Identify which cell holds the provided text, then report its (X, Y) central coordinate. 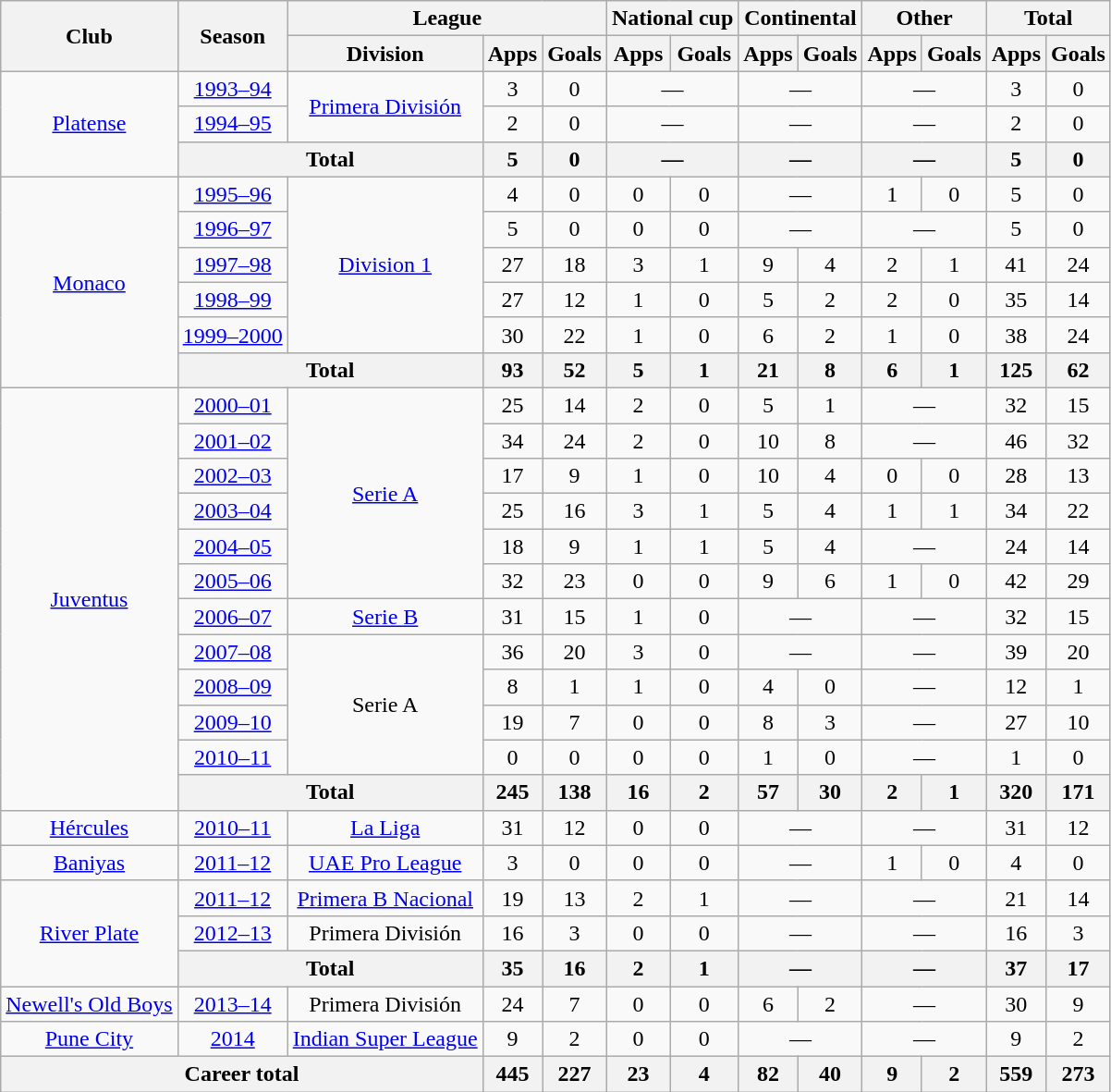
Juventus (89, 599)
36 (512, 652)
Primera B Nacional (385, 898)
2014 (233, 1039)
Hércules (89, 828)
2006–07 (233, 617)
La Liga (385, 828)
52 (575, 370)
38 (1016, 335)
League (447, 18)
2009–10 (233, 722)
Serie B (385, 617)
2007–08 (233, 652)
Club (89, 36)
46 (1016, 441)
Monaco (89, 282)
138 (575, 792)
National cup (672, 18)
2008–09 (233, 687)
171 (1079, 792)
Pune City (89, 1039)
1999–2000 (233, 335)
2000–01 (233, 405)
Newell's Old Boys (89, 1003)
245 (512, 792)
2012–13 (233, 933)
227 (575, 1074)
2013–14 (233, 1003)
Other (924, 18)
39 (1016, 652)
29 (1079, 582)
Career total (242, 1074)
1995–96 (233, 194)
Platense (89, 124)
Continental (800, 18)
2004–05 (233, 546)
93 (512, 370)
2003–04 (233, 511)
62 (1079, 370)
Division 1 (385, 264)
1998–99 (233, 300)
Season (233, 36)
UAE Pro League (385, 863)
1996–97 (233, 229)
445 (512, 1074)
40 (830, 1074)
320 (1016, 792)
2001–02 (233, 441)
1997–98 (233, 264)
273 (1079, 1074)
1993–94 (233, 89)
1994–95 (233, 124)
42 (1016, 582)
41 (1016, 264)
Division (385, 54)
37 (1016, 968)
57 (768, 792)
125 (1016, 370)
Baniyas (89, 863)
82 (768, 1074)
River Plate (89, 933)
Indian Super League (385, 1039)
559 (1016, 1074)
2005–06 (233, 582)
2002–03 (233, 476)
28 (1016, 476)
